Find where the given text appears and provide that cell's center as (x, y) coordinate. 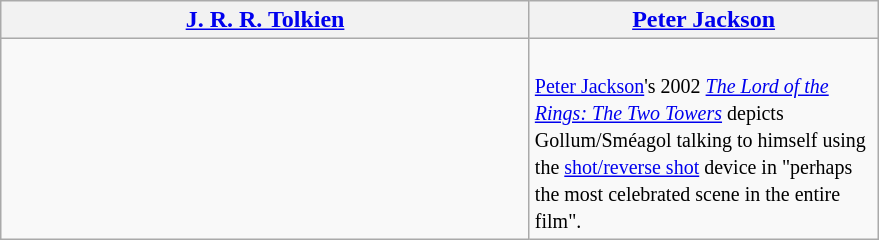
J. R. R. Tolkien (266, 20)
Peter Jackson (704, 20)
